Detect which cell encompasses the target text, then output its (x, y) center coordinate. 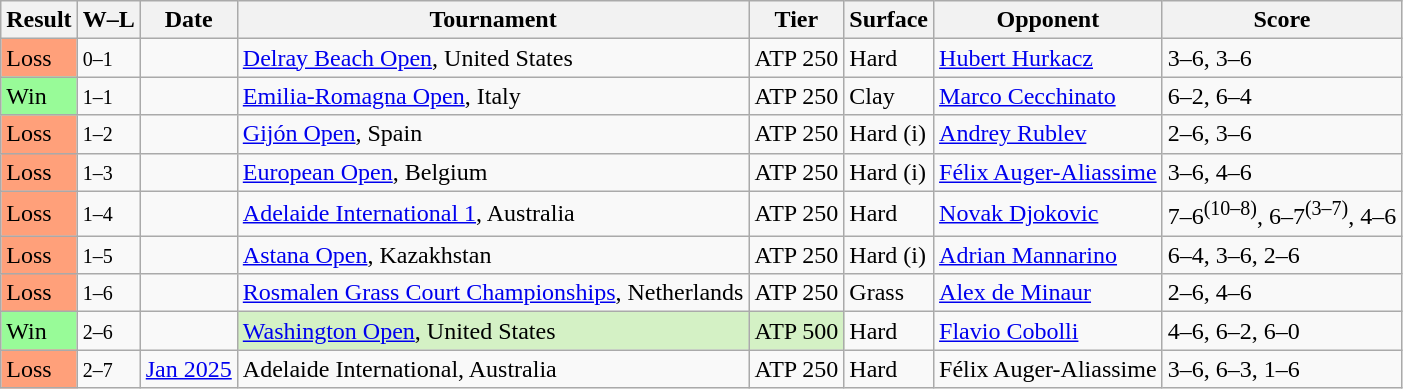
Result (39, 20)
Adelaide International, Australia (493, 369)
Adrian Mannarino (1048, 255)
Marco Cecchinato (1048, 96)
3–6, 3–6 (1282, 58)
Score (1282, 20)
Emilia-Romagna Open, Italy (493, 96)
3–6, 4–6 (1282, 172)
Surface (889, 20)
Novak Djokovic (1048, 214)
ATP 500 (796, 331)
1–6 (108, 293)
Grass (889, 293)
2–6, 4–6 (1282, 293)
0–1 (108, 58)
Rosmalen Grass Court Championships, Netherlands (493, 293)
Andrey Rublev (1048, 134)
1–5 (108, 255)
W–L (108, 20)
Date (188, 20)
7–6(10–8), 6–7(3–7), 4–6 (1282, 214)
2–7 (108, 369)
4–6, 6–2, 6–0 (1282, 331)
Flavio Cobolli (1048, 331)
6–2, 6–4 (1282, 96)
1–2 (108, 134)
Astana Open, Kazakhstan (493, 255)
Washington Open, United States (493, 331)
1–1 (108, 96)
6–4, 3–6, 2–6 (1282, 255)
2–6 (108, 331)
Jan 2025 (188, 369)
3–6, 6–3, 1–6 (1282, 369)
Hubert Hurkacz (1048, 58)
2–6, 3–6 (1282, 134)
Clay (889, 96)
Tier (796, 20)
European Open, Belgium (493, 172)
Opponent (1048, 20)
Alex de Minaur (1048, 293)
Adelaide International 1, Australia (493, 214)
Delray Beach Open, United States (493, 58)
1–3 (108, 172)
1–4 (108, 214)
Gijón Open, Spain (493, 134)
Tournament (493, 20)
